Provide the [X, Y] coordinate of the cell's center where the given text is located.  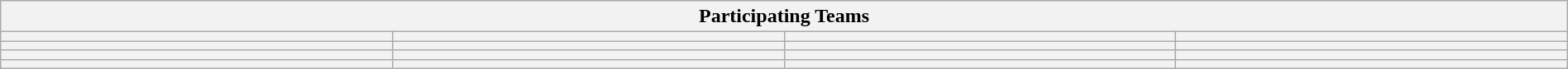
Participating Teams [784, 16]
